Find where the given text appears and provide that cell's center as [X, Y] coordinate. 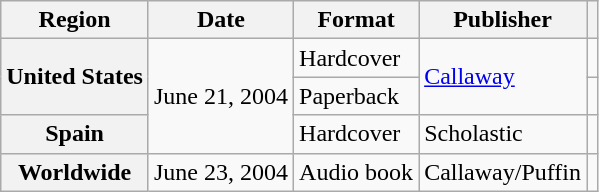
Callaway [503, 77]
Scholastic [503, 134]
June 21, 2004 [220, 96]
Format [356, 20]
Worldwide [75, 172]
June 23, 2004 [220, 172]
Region [75, 20]
Publisher [503, 20]
Spain [75, 134]
Paperback [356, 96]
Date [220, 20]
United States [75, 77]
Audio book [356, 172]
Callaway/Puffin [503, 172]
